Find where the given text appears and provide that cell's center as [x, y] coordinate. 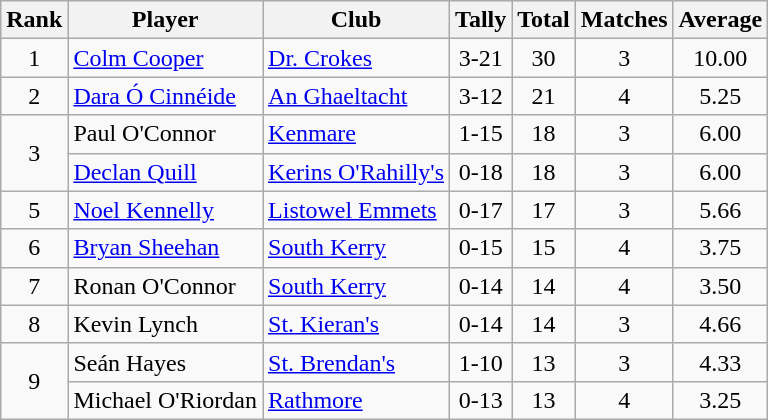
4.33 [720, 362]
Listowel Emmets [356, 210]
Noel Kennelly [166, 210]
4.66 [720, 324]
3-21 [481, 58]
Dara Ó Cinnéide [166, 96]
2 [34, 96]
Declan Quill [166, 172]
3.50 [720, 286]
5.25 [720, 96]
Kevin Lynch [166, 324]
1-15 [481, 134]
An Ghaeltacht [356, 96]
0-17 [481, 210]
Player [166, 20]
15 [544, 248]
Michael O'Riordan [166, 400]
Colm Cooper [166, 58]
Tally [481, 20]
St. Kieran's [356, 324]
Ronan O'Connor [166, 286]
17 [544, 210]
Kenmare [356, 134]
Dr. Crokes [356, 58]
9 [34, 381]
7 [34, 286]
Average [720, 20]
30 [544, 58]
10.00 [720, 58]
5.66 [720, 210]
0-18 [481, 172]
1-10 [481, 362]
8 [34, 324]
Paul O'Connor [166, 134]
Bryan Sheehan [166, 248]
Total [544, 20]
Seán Hayes [166, 362]
Club [356, 20]
Kerins O'Rahilly's [356, 172]
St. Brendan's [356, 362]
3.25 [720, 400]
5 [34, 210]
6 [34, 248]
Rank [34, 20]
1 [34, 58]
3-12 [481, 96]
0-15 [481, 248]
Rathmore [356, 400]
3.75 [720, 248]
0-13 [481, 400]
21 [544, 96]
Matches [624, 20]
